Capture the cell that displays the provided text and extract its (x, y) central coordinate. 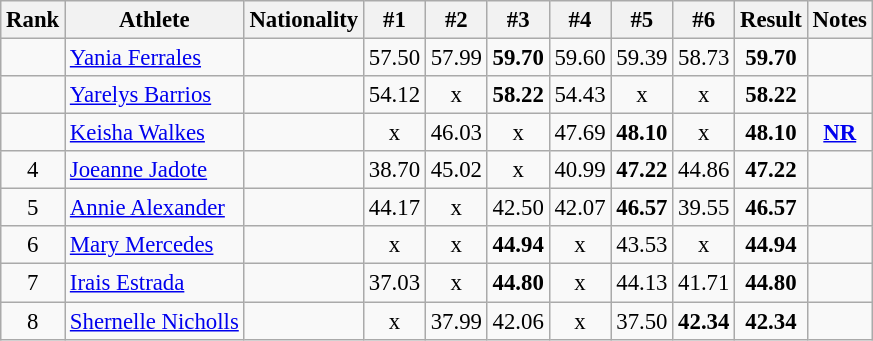
Result (772, 20)
6 (33, 245)
46.03 (456, 133)
43.53 (642, 245)
NR (840, 133)
4 (33, 170)
Athlete (155, 20)
59.60 (580, 58)
#3 (518, 20)
Shernelle Nicholls (155, 321)
7 (33, 283)
Keisha Walkes (155, 133)
42.50 (518, 208)
47.69 (580, 133)
Annie Alexander (155, 208)
37.03 (395, 283)
54.43 (580, 95)
42.06 (518, 321)
37.99 (456, 321)
54.12 (395, 95)
#6 (704, 20)
8 (33, 321)
39.55 (704, 208)
38.70 (395, 170)
Yania Ferrales (155, 58)
57.50 (395, 58)
37.50 (642, 321)
44.17 (395, 208)
45.02 (456, 170)
Mary Mercedes (155, 245)
#2 (456, 20)
40.99 (580, 170)
#1 (395, 20)
5 (33, 208)
Joeanne Jadote (155, 170)
Nationality (304, 20)
44.86 (704, 170)
Irais Estrada (155, 283)
44.13 (642, 283)
41.71 (704, 283)
42.07 (580, 208)
57.99 (456, 58)
59.39 (642, 58)
58.73 (704, 58)
#5 (642, 20)
Notes (840, 20)
Yarelys Barrios (155, 95)
Rank (33, 20)
#4 (580, 20)
